Search for the cell housing the specified text and yield its (X, Y) center coordinate. 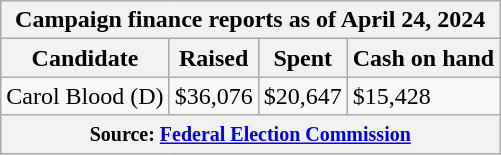
Campaign finance reports as of April 24, 2024 (250, 20)
Raised (214, 58)
$20,647 (302, 96)
$36,076 (214, 96)
Carol Blood (D) (85, 96)
Source: Federal Election Commission (250, 134)
$15,428 (423, 96)
Spent (302, 58)
Candidate (85, 58)
Cash on hand (423, 58)
